Find where the given text appears and provide that cell's center as (x, y) coordinate. 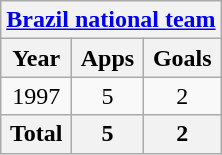
1997 (36, 96)
Year (36, 58)
Apps (108, 58)
Total (36, 134)
Goals (182, 58)
Brazil national team (111, 20)
